Identify which cell holds the provided text, then report its (x, y) central coordinate. 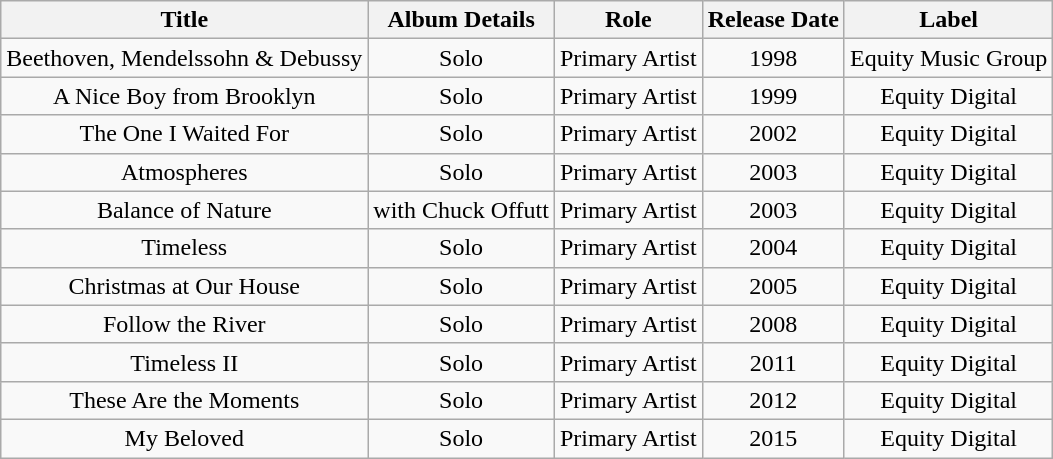
Role (628, 20)
2015 (773, 438)
The One I Waited For (184, 134)
2004 (773, 248)
Timeless II (184, 362)
Follow the River (184, 324)
Timeless (184, 248)
Christmas at Our House (184, 286)
2011 (773, 362)
My Beloved (184, 438)
1999 (773, 96)
Album Details (462, 20)
Equity Music Group (948, 58)
2012 (773, 400)
Title (184, 20)
A Nice Boy from Brooklyn (184, 96)
Beethoven, Mendelssohn & Debussy (184, 58)
2002 (773, 134)
2005 (773, 286)
Atmospheres (184, 172)
Balance of Nature (184, 210)
2008 (773, 324)
These Are the Moments (184, 400)
Label (948, 20)
with Chuck Offutt (462, 210)
1998 (773, 58)
Release Date (773, 20)
